Extract the [X, Y] coordinate from the center of the cell holding the provided text.  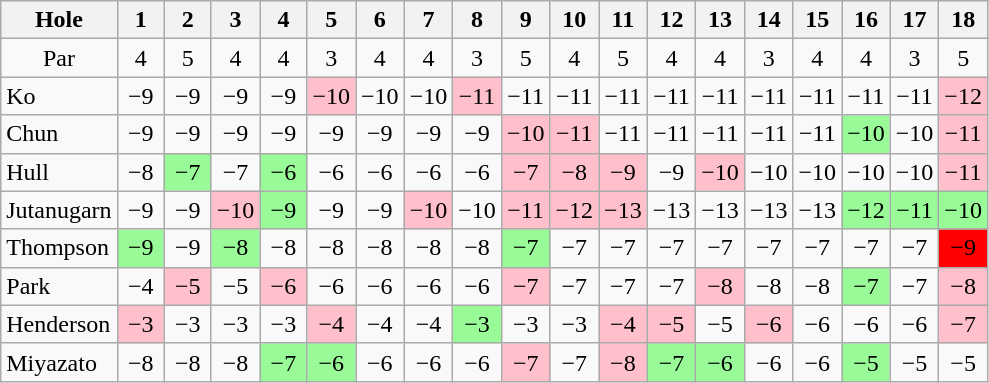
10 [574, 20]
2 [188, 20]
16 [866, 20]
Ko [59, 96]
18 [964, 20]
Hull [59, 172]
12 [672, 20]
1 [140, 20]
Thompson [59, 248]
9 [526, 20]
Jutanugarn [59, 210]
17 [914, 20]
7 [428, 20]
14 [768, 20]
Park [59, 286]
Henderson [59, 324]
13 [720, 20]
8 [478, 20]
Miyazato [59, 362]
Chun [59, 134]
11 [624, 20]
15 [818, 20]
Par [59, 58]
Hole [59, 20]
6 [380, 20]
